Detect which cell encompasses the target text, then output its (x, y) center coordinate. 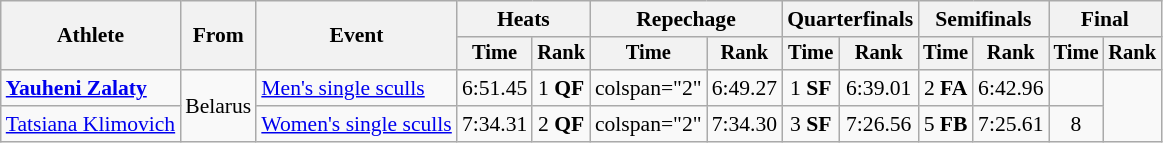
7:34.31 (494, 124)
Yauheni Zalaty (90, 88)
Men's single sculls (356, 88)
Belarus (218, 106)
7:25.61 (1010, 124)
Repechage (686, 19)
Semifinals (983, 19)
6:39.01 (878, 88)
1 SF (810, 88)
Heats (524, 19)
7:34.30 (744, 124)
6:51.45 (494, 88)
6:42.96 (1010, 88)
Quarterfinals (850, 19)
Event (356, 36)
1 QF (561, 88)
From (218, 36)
2 QF (561, 124)
Final (1105, 19)
3 SF (810, 124)
5 FB (946, 124)
8 (1076, 124)
6:49.27 (744, 88)
Women's single sculls (356, 124)
2 FA (946, 88)
Athlete (90, 36)
Tatsiana Klimovich (90, 124)
7:26.56 (878, 124)
